Capture the cell that displays the provided text and extract its [X, Y] central coordinate. 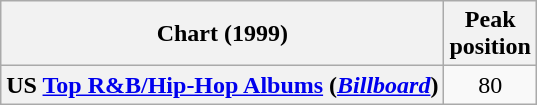
80 [490, 85]
US Top R&B/Hip-Hop Albums (Billboard) [222, 85]
Chart (1999) [222, 34]
Peak position [490, 34]
